Search for the cell housing the specified text and yield its (X, Y) center coordinate. 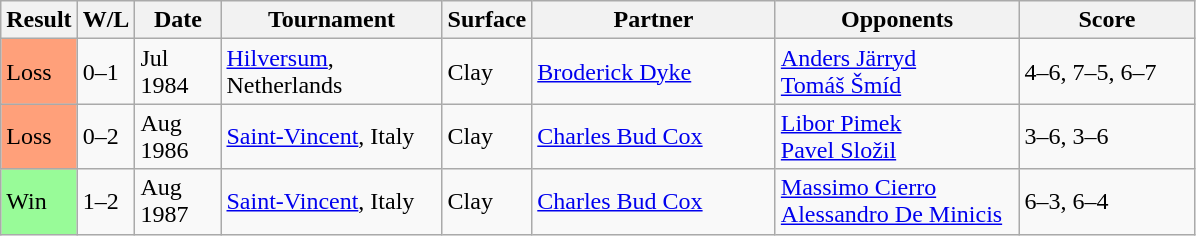
0–1 (106, 72)
6–3, 6–4 (1107, 202)
Opponents (897, 20)
4–6, 7–5, 6–7 (1107, 72)
Anders Järryd Tomáš Šmíd (897, 72)
Score (1107, 20)
Surface (487, 20)
Libor Pimek Pavel Složil (897, 136)
Result (39, 20)
Hilversum, Netherlands (332, 72)
Jul 1984 (178, 72)
Aug 1987 (178, 202)
Tournament (332, 20)
Partner (654, 20)
1–2 (106, 202)
3–6, 3–6 (1107, 136)
Broderick Dyke (654, 72)
W/L (106, 20)
Massimo Cierro Alessandro De Minicis (897, 202)
Date (178, 20)
Win (39, 202)
Aug 1986 (178, 136)
0–2 (106, 136)
